Locate the cell with the specified text and output its (x, y) center coordinate. 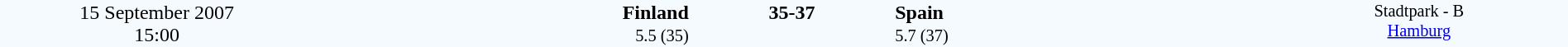
Finland (501, 12)
5.7 (37) (1082, 36)
5.5 (35) (501, 36)
35-37 (791, 12)
Stadtpark - B Hamburg (1419, 23)
15 September 200715:00 (157, 23)
Spain (1082, 12)
